Determine the (x, y) coordinate at the center of the cell enclosing the given text.  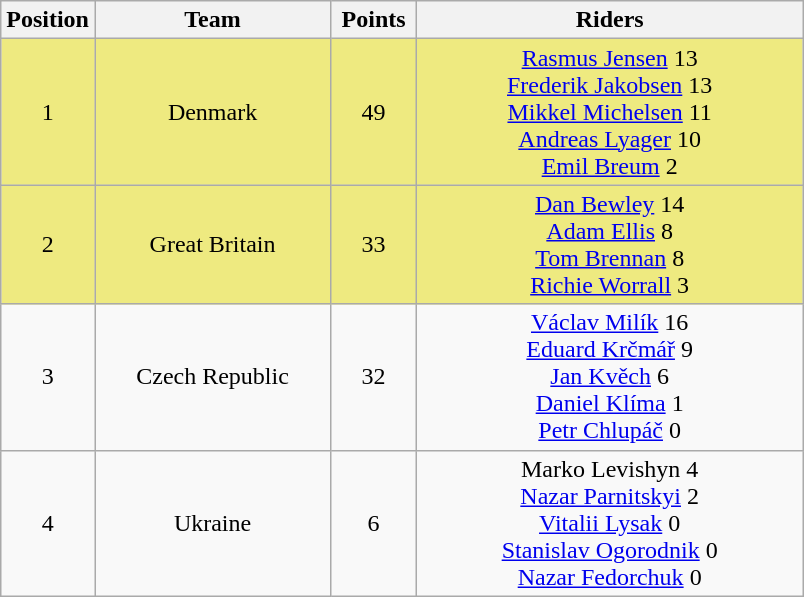
49 (374, 112)
Position (48, 20)
Points (374, 20)
Marko Levishyn 4Nazar Parnitskyi 2Vitalii Lysak 0Stanislav Ogorodnik 0Nazar Fedorchuk 0 (610, 523)
Dan Bewley 14Adam Ellis 8Tom Brennan 8Richie Worrall 3 (610, 244)
32 (374, 377)
1 (48, 112)
Ukraine (212, 523)
33 (374, 244)
Team (212, 20)
Riders (610, 20)
4 (48, 523)
Great Britain (212, 244)
2 (48, 244)
Czech Republic (212, 377)
Václav Milík 16Eduard Krčmář 9Jan Kvěch 6Daniel Klíma 1Petr Chlupáč 0 (610, 377)
3 (48, 377)
Denmark (212, 112)
Rasmus Jensen 13Frederik Jakobsen 13Mikkel Michelsen 11Andreas Lyager 10Emil Breum 2 (610, 112)
6 (374, 523)
